Identify which cell holds the provided text, then report its [X, Y] central coordinate. 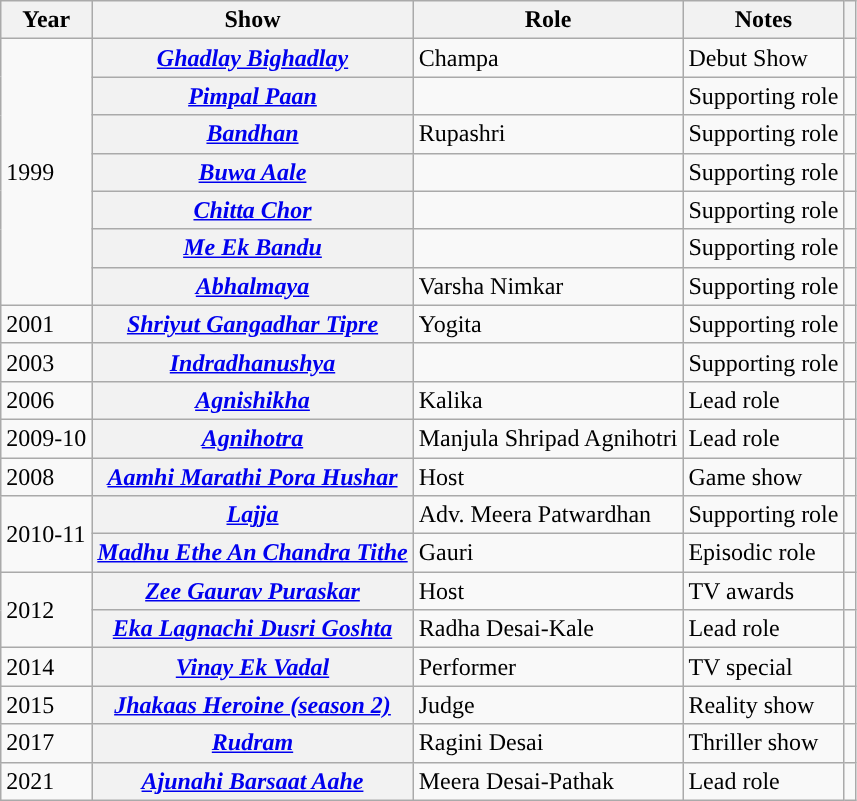
Indradhanushya [252, 362]
Role [548, 20]
Episodic role [764, 553]
Agnishikha [252, 400]
2009-10 [46, 438]
Eka Lagnachi Dusri Goshta [252, 629]
Debut Show [764, 58]
Reality show [764, 705]
Meera Desai-Pathak [548, 781]
Pimpal Paan [252, 96]
TV special [764, 667]
Aamhi Marathi Pora Hushar [252, 477]
Me Ek Bandu [252, 248]
Judge [548, 705]
2006 [46, 400]
Game show [764, 477]
Gauri [548, 553]
Abhalmaya [252, 286]
Ajunahi Barsaat Aahe [252, 781]
Performer [548, 667]
Notes [764, 20]
2017 [46, 743]
Ragini Desai [548, 743]
Zee Gaurav Puraskar [252, 591]
Madhu Ethe An Chandra Tithe [252, 553]
Vinay Ek Vadal [252, 667]
2021 [46, 781]
2008 [46, 477]
TV awards [764, 591]
Ghadlay Bighadlay [252, 58]
Yogita [548, 324]
2001 [46, 324]
Chitta Chor [252, 210]
Show [252, 20]
Radha Desai-Kale [548, 629]
Bandhan [252, 134]
1999 [46, 172]
2015 [46, 705]
Champa [548, 58]
Adv. Meera Patwardhan [548, 515]
2010-11 [46, 534]
Buwa Aale [252, 172]
Year [46, 20]
Rupashri [548, 134]
2014 [46, 667]
2012 [46, 610]
Rudram [252, 743]
Jhakaas Heroine (season 2) [252, 705]
Agnihotra [252, 438]
2003 [46, 362]
Varsha Nimkar [548, 286]
Thriller show [764, 743]
Lajja [252, 515]
Shriyut Gangadhar Tipre [252, 324]
Manjula Shripad Agnihotri [548, 438]
Kalika [548, 400]
